Determine the (X, Y) coordinate at the center of the cell enclosing the given text.  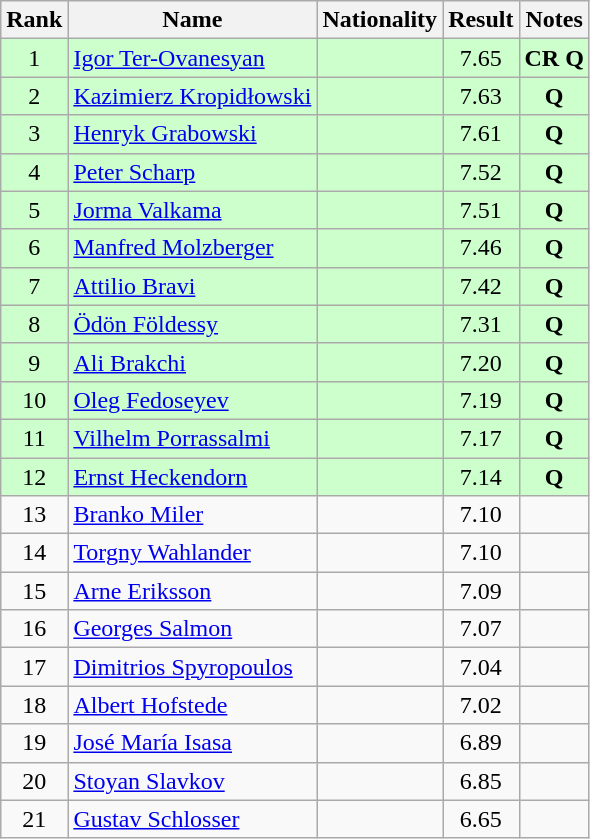
Vilhelm Porrassalmi (192, 438)
José María Isasa (192, 743)
1 (34, 58)
Name (192, 20)
Arne Eriksson (192, 591)
7.51 (481, 210)
18 (34, 705)
Gustav Schlosser (192, 819)
7.04 (481, 667)
10 (34, 400)
7.31 (481, 324)
7.17 (481, 438)
Nationality (380, 20)
12 (34, 477)
7.61 (481, 134)
7 (34, 286)
19 (34, 743)
11 (34, 438)
7.52 (481, 172)
Jorma Valkama (192, 210)
14 (34, 553)
Henryk Grabowski (192, 134)
6.65 (481, 819)
Ernst Heckendorn (192, 477)
3 (34, 134)
Ali Brakchi (192, 362)
7.63 (481, 96)
Albert Hofstede (192, 705)
16 (34, 629)
Branko Miler (192, 515)
Attilio Bravi (192, 286)
Igor Ter-Ovanesyan (192, 58)
Dimitrios Spyropoulos (192, 667)
6.85 (481, 781)
Notes (554, 20)
13 (34, 515)
15 (34, 591)
17 (34, 667)
7.14 (481, 477)
8 (34, 324)
7.42 (481, 286)
Kazimierz Kropidłowski (192, 96)
Ödön Földessy (192, 324)
7.19 (481, 400)
6.89 (481, 743)
Oleg Fedoseyev (192, 400)
21 (34, 819)
7.46 (481, 248)
Manfred Molzberger (192, 248)
20 (34, 781)
5 (34, 210)
7.65 (481, 58)
7.09 (481, 591)
Georges Salmon (192, 629)
Stoyan Slavkov (192, 781)
Result (481, 20)
9 (34, 362)
6 (34, 248)
CR Q (554, 58)
Torgny Wahlander (192, 553)
4 (34, 172)
2 (34, 96)
Peter Scharp (192, 172)
Rank (34, 20)
7.02 (481, 705)
7.20 (481, 362)
7.07 (481, 629)
